For the text-containing cell, return its midpoint in [X, Y] coordinate format. 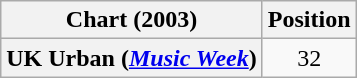
Chart (2003) [132, 20]
32 [309, 58]
Position [309, 20]
UK Urban (Music Week) [132, 58]
